For the text-containing cell, return its midpoint in [X, Y] coordinate format. 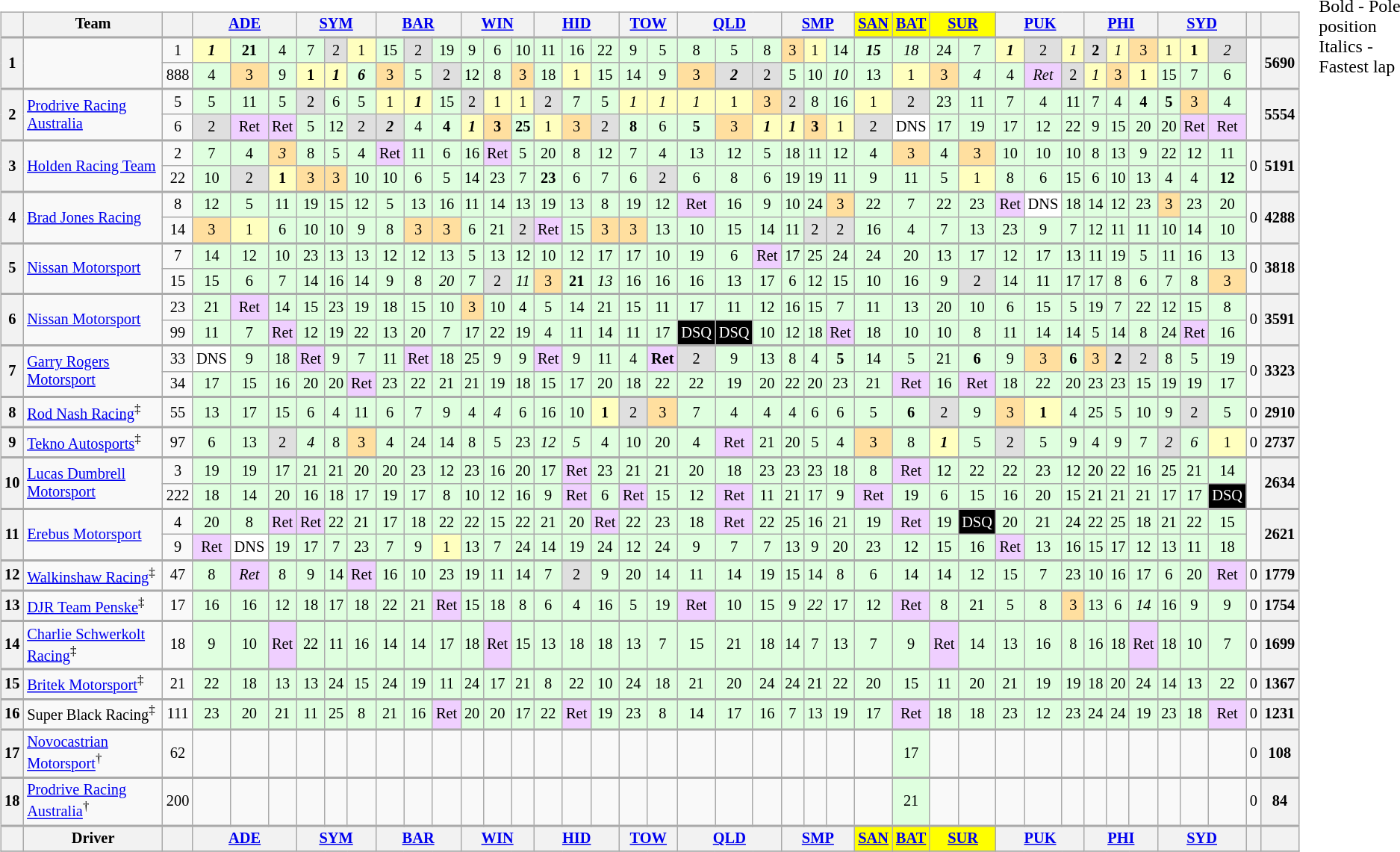
84 [1280, 801]
1699 [1280, 644]
47 [178, 575]
33 [178, 358]
Driver [93, 838]
2621 [1280, 535]
2737 [1280, 442]
97 [178, 442]
5191 [1280, 166]
Prodrive Racing Australia [93, 115]
62 [178, 753]
1231 [1280, 714]
Novocastrian Motorsport† [93, 753]
5554 [1280, 115]
1754 [1280, 606]
200 [178, 801]
5690 [1280, 63]
Garry Rogers Motorsport [93, 372]
Walkinshaw Racing‡ [93, 575]
3818 [1280, 269]
Brad Jones Racing [93, 217]
Erebus Motorsport [93, 535]
888 [178, 75]
Team [93, 25]
Lucas Dumbrell Motorsport [93, 484]
4288 [1280, 217]
2910 [1280, 412]
1779 [1280, 575]
99 [178, 333]
Britek Motorsport‡ [93, 684]
Holden Racing Team [93, 166]
Prodrive Racing Australia† [93, 801]
34 [178, 384]
111 [178, 714]
DJR Team Penske‡ [93, 606]
Rod Nash Racing‡ [93, 412]
Tekno Autosports‡ [93, 442]
108 [1280, 753]
1367 [1280, 684]
Super Black Racing‡ [93, 714]
222 [178, 496]
Charlie Schwerkolt Racing‡ [93, 644]
3323 [1280, 372]
55 [178, 412]
2634 [1280, 484]
3591 [1280, 320]
